Determine the (x, y) coordinate at the center of the cell enclosing the given text.  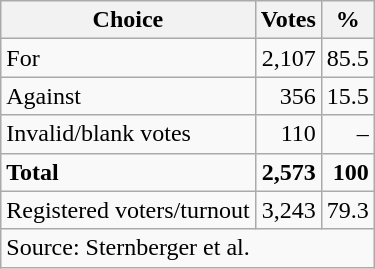
Total (128, 172)
85.5 (348, 58)
For (128, 58)
356 (288, 96)
% (348, 20)
110 (288, 134)
– (348, 134)
Registered voters/turnout (128, 210)
Votes (288, 20)
Invalid/blank votes (128, 134)
Against (128, 96)
Choice (128, 20)
79.3 (348, 210)
2,573 (288, 172)
3,243 (288, 210)
2,107 (288, 58)
100 (348, 172)
Source: Sternberger et al. (188, 248)
15.5 (348, 96)
